Find where the given text appears and provide that cell's center as [x, y] coordinate. 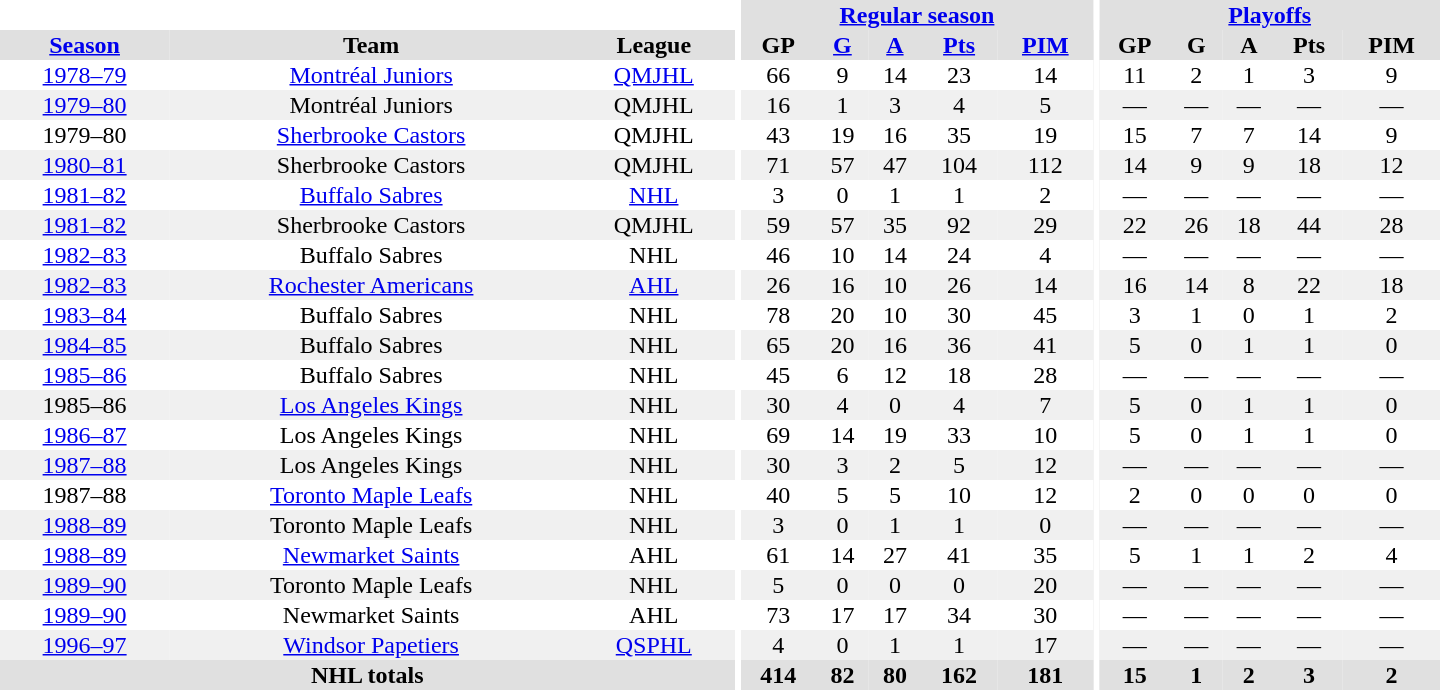
73 [778, 615]
61 [778, 555]
Windsor Papetiers [371, 645]
47 [895, 165]
Season [84, 45]
Rochester Americans [371, 285]
1980–81 [84, 165]
112 [1046, 165]
66 [778, 75]
Team [371, 45]
34 [959, 615]
23 [959, 75]
69 [778, 435]
6 [842, 375]
1978–79 [84, 75]
29 [1046, 225]
59 [778, 225]
33 [959, 435]
82 [842, 675]
NHL totals [368, 675]
11 [1134, 75]
162 [959, 675]
36 [959, 345]
League [654, 45]
44 [1309, 225]
24 [959, 255]
1984–85 [84, 345]
46 [778, 255]
40 [778, 495]
181 [1046, 675]
80 [895, 675]
QSPHL [654, 645]
43 [778, 135]
Playoffs [1270, 15]
92 [959, 225]
104 [959, 165]
Regular season [916, 15]
71 [778, 165]
1996–97 [84, 645]
8 [1249, 285]
27 [895, 555]
78 [778, 315]
414 [778, 675]
1983–84 [84, 315]
1986–87 [84, 435]
65 [778, 345]
